For the text-containing cell, return its midpoint in (x, y) coordinate format. 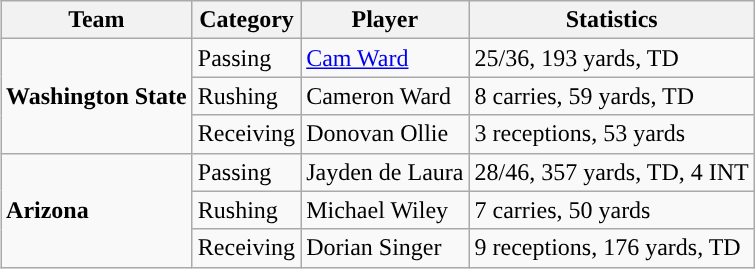
9 receptions, 176 yards, TD (612, 248)
28/46, 357 yards, TD, 4 INT (612, 172)
3 receptions, 53 yards (612, 134)
Player (385, 20)
Cam Ward (385, 58)
Arizona (97, 210)
Category (246, 20)
Donovan Ollie (385, 134)
Michael Wiley (385, 210)
Dorian Singer (385, 248)
Jayden de Laura (385, 172)
25/36, 193 yards, TD (612, 58)
Washington State (97, 96)
8 carries, 59 yards, TD (612, 96)
Team (97, 20)
Statistics (612, 20)
Cameron Ward (385, 96)
7 carries, 50 yards (612, 210)
